Capture the cell that displays the provided text and extract its [X, Y] central coordinate. 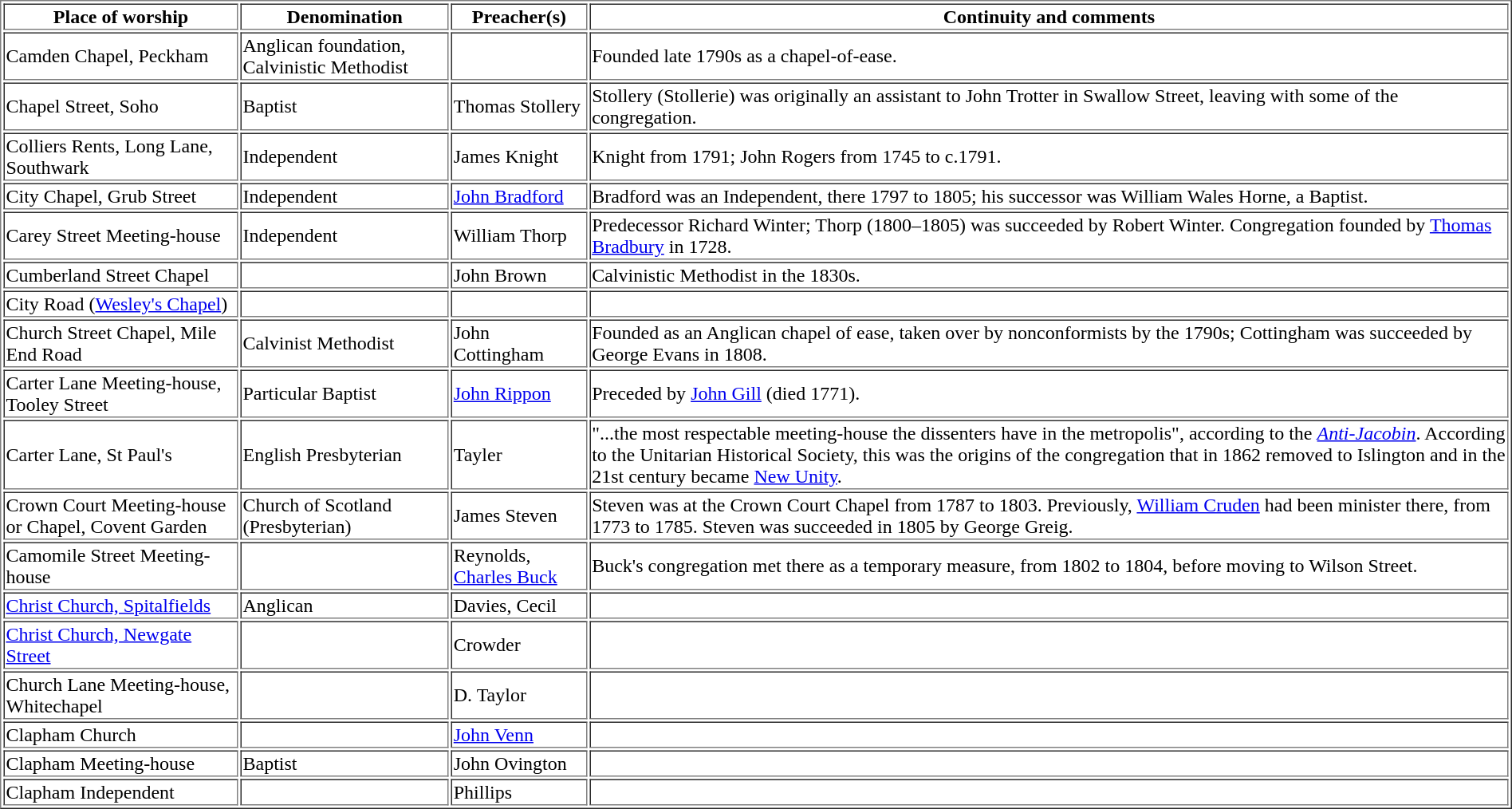
Tayler [519, 455]
John Cottingham [519, 343]
Carey Street Meeting-house [120, 236]
Calvinistic Methodist in the 1830s. [1049, 274]
Chapel Street, Soho [120, 107]
Stollery (Stollerie) was originally an assistant to John Trotter in Swallow Street, leaving with some of the congregation. [1049, 107]
Crowder [519, 645]
Christ Church, Spitalfields [120, 605]
Phillips [519, 791]
William Thorp [519, 236]
Davies, Cecil [519, 605]
Camomile Street Meeting-house [120, 566]
Founded late 1790s as a chapel-of-ease. [1049, 56]
Preceded by John Gill (died 1771). [1049, 394]
John Brown [519, 274]
Thomas Stollery [519, 107]
Calvinist Methodist [345, 343]
Denomination [345, 16]
City Chapel, Grub Street [120, 196]
Church of Scotland (Presbyterian) [345, 515]
English Presbyterian [345, 455]
Preacher(s) [519, 16]
Anglican foundation, Calvinistic Methodist [345, 56]
Cumberland Street Chapel [120, 274]
Reynolds, Charles Buck [519, 566]
Founded as an Anglican chapel of ease, taken over by nonconformists by the 1790s; Cottingham was succeeded by George Evans in 1808. [1049, 343]
Carter Lane, St Paul's [120, 455]
Christ Church, Newgate Street [120, 645]
Crown Court Meeting-house or Chapel, Covent Garden [120, 515]
Camden Chapel, Peckham [120, 56]
Clapham Church [120, 734]
John Venn [519, 734]
Predecessor Richard Winter; Thorp (1800–1805) was succeeded by Robert Winter. Congregation founded by Thomas Bradbury in 1728. [1049, 236]
Bradford was an Independent, there 1797 to 1805; his successor was William Wales Horne, a Baptist. [1049, 196]
Clapham Independent [120, 791]
D. Taylor [519, 696]
Clapham Meeting-house [120, 763]
Colliers Rents, Long Lane, Southwark [120, 156]
James Steven [519, 515]
Continuity and comments [1049, 16]
James Knight [519, 156]
John Rippon [519, 394]
John Ovington [519, 763]
John Bradford [519, 196]
Place of worship [120, 16]
Church Lane Meeting-house, Whitechapel [120, 696]
Anglican [345, 605]
Buck's congregation met there as a temporary measure, from 1802 to 1804, before moving to Wilson Street. [1049, 566]
Knight from 1791; John Rogers from 1745 to c.1791. [1049, 156]
Particular Baptist [345, 394]
Carter Lane Meeting-house, Tooley Street [120, 394]
City Road (Wesley's Chapel) [120, 303]
Church Street Chapel, Mile End Road [120, 343]
